Extract the [X, Y] coordinate from the center of the cell holding the provided text.  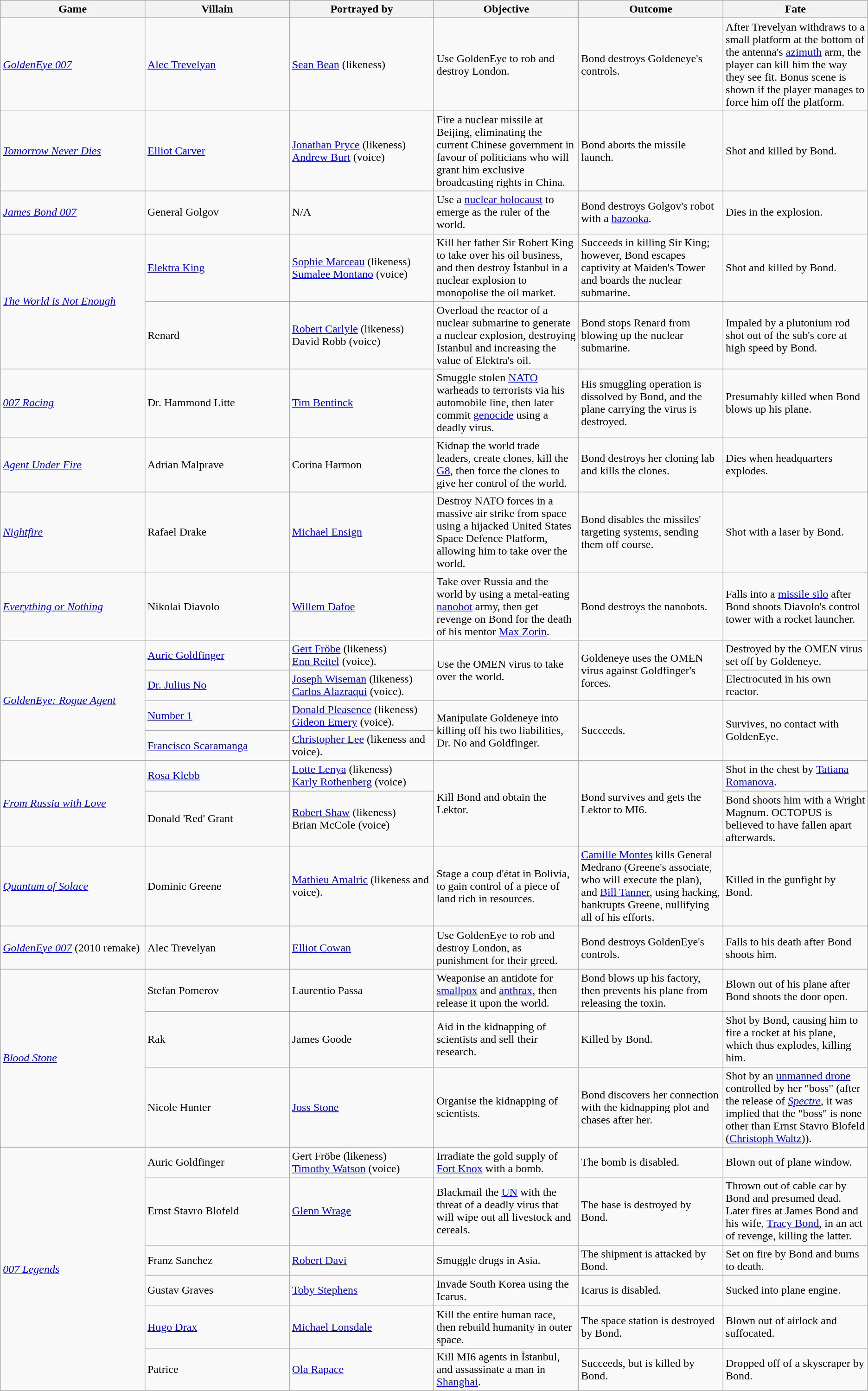
Succeeds. [651, 730]
Irradiate the gold supply of Fort Knox with a bomb. [506, 1162]
Weaponise an antidote for smallpox and anthrax, then release it upon the world. [506, 990]
Michael Lonsdale [362, 1327]
Bond stops Renard from blowing up the nuclear submarine. [651, 335]
Kill her father Sir Robert King to take over his oil business, and then destroy İstanbul in a nuclear explosion to monopolise the oil market. [506, 268]
Organise the kidnapping of scientists. [506, 1107]
Quantum of Solace [73, 887]
Use GoldenEye to rob and destroy London, as punishment for their greed. [506, 948]
Hugo Drax [217, 1327]
The base is destroyed by Bond. [651, 1211]
Use the OMEN virus to take over the world. [506, 670]
GoldenEye 007 [73, 64]
Bond destroys GoldenEye's controls. [651, 948]
Kidnap the world trade leaders, create clones, kill the G8, then force the clones to give her control of the world. [506, 465]
Donald Pleasence (likeness)Gideon Emery (voice). [362, 715]
Nikolai Diavolo [217, 606]
Shot with a laser by Bond. [795, 532]
Succeeds, but is killed by Bond. [651, 1369]
Elliot Carver [217, 151]
Bond destroys Golgov's robot with a bazooka. [651, 212]
Rosa Klebb [217, 776]
Agent Under Fire [73, 465]
Sean Bean (likeness) [362, 64]
Blown out of his plane after Bond shoots the door open. [795, 990]
Kill Bond and obtain the Lektor. [506, 804]
His smuggling operation is dissolved by Bond, and the plane carrying the virus is destroyed. [651, 403]
Survives, no contact with GoldenEye. [795, 730]
Michael Ensign [362, 532]
Game [73, 9]
Adrian Malprave [217, 465]
Goldeneye uses the OMEN virus against Goldfinger's forces. [651, 670]
Destroyed by the OMEN virus set off by Goldeneye. [795, 655]
James Goode [362, 1040]
Gert Fröbe (likeness)Enn Reitel (voice). [362, 655]
The World is Not Enough [73, 301]
Portrayed by [362, 9]
Falls to his death after Bond shoots him. [795, 948]
GoldenEye 007 (2010 remake) [73, 948]
Thrown out of cable car by Bond and presumed dead. Later fires at James Bond and his wife, Tracy Bond, in an act of revenge, killing the latter. [795, 1211]
Joss Stone [362, 1107]
Laurentio Passa [362, 990]
Lotte Lenya (likeness)Karly Rothenberg (voice) [362, 776]
Dropped off of a skyscraper by Bond. [795, 1369]
Robert Shaw (likeness)Brian McCole (voice) [362, 819]
Succeeds in killing Sir King; however, Bond escapes captivity at Maiden's Tower and boards the nuclear submarine. [651, 268]
N/A [362, 212]
Rafael Drake [217, 532]
Dies in the explosion. [795, 212]
Set on fire by Bond and burns to death. [795, 1260]
General Golgov [217, 212]
Shot in the chest by Tatiana Romanova. [795, 776]
The shipment is attacked by Bond. [651, 1260]
Kill MI6 agents in İstanbul, and assassinate a man in Shanghai. [506, 1369]
Robert Carlyle (likeness)David Robb (voice) [362, 335]
Christopher Lee (likeness and voice). [362, 746]
Fate [795, 9]
Bond shoots him with a Wright Magnum. OCTOPUS is believed to have fallen apart afterwards. [795, 819]
Sucked into plane engine. [795, 1290]
Nicole Hunter [217, 1107]
Dies when headquarters explodes. [795, 465]
Rak [217, 1040]
Everything or Nothing [73, 606]
Elektra King [217, 268]
Invade South Korea using the Icarus. [506, 1290]
Corina Harmon [362, 465]
Bond aborts the missile launch. [651, 151]
Blown out of plane window. [795, 1162]
Ola Rapace [362, 1369]
Use a nuclear holocaust to emerge as the ruler of the world. [506, 212]
Impaled by a plutonium rod shot out of the sub's core at high speed by Bond. [795, 335]
Gustav Graves [217, 1290]
Ernst Stavro Blofeld [217, 1211]
Number 1 [217, 715]
Killed in the gunfight by Bond. [795, 887]
Stefan Pomerov [217, 990]
Blood Stone [73, 1058]
Shot by Bond, causing him to fire a rocket at his plane, which thus explodes, killing him. [795, 1040]
The space station is destroyed by Bond. [651, 1327]
Joseph Wiseman (likeness)Carlos Alazraqui (voice). [362, 685]
007 Legends [73, 1269]
Dominic Greene [217, 887]
Sophie Marceau (likeness)Sumalee Montano (voice) [362, 268]
Patrice [217, 1369]
Bond destroys her cloning lab and kills the clones. [651, 465]
Aid in the kidnapping of scientists and sell their research. [506, 1040]
Bond survives and gets the Lektor to MI6. [651, 804]
Robert Davi [362, 1260]
Tim Bentinck [362, 403]
Destroy NATO forces in a massive air strike from space using a hijacked United States Space Defence Platform, allowing him to take over the world. [506, 532]
Bond discovers her connection with the kidnapping plot and chases after her. [651, 1107]
Villain [217, 9]
Smuggle drugs in Asia. [506, 1260]
Tomorrow Never Dies [73, 151]
Overload the reactor of a nuclear submarine to generate a nuclear explosion, destroying Istanbul and increasing the value of Elektra's oil. [506, 335]
Bond disables the missiles' targeting systems, sending them off course. [651, 532]
Killed by Bond. [651, 1040]
Bond destroys the nanobots. [651, 606]
Blackmail the UN with the threat of a deadly virus that will wipe out all livestock and cereals. [506, 1211]
Presumably killed when Bond blows up his plane. [795, 403]
The bomb is disabled. [651, 1162]
Use GoldenEye to rob and destroy London. [506, 64]
Elliot Cowan [362, 948]
Take over Russia and the world by using a metal-eating nanobot army, then get revenge on Bond for the death of his mentor Max Zorin. [506, 606]
Blown out of airlock and suffocated. [795, 1327]
Franz Sanchez [217, 1260]
Renard [217, 335]
From Russia with Love [73, 804]
Francisco Scaramanga [217, 746]
Dr. Julius No [217, 685]
Manipulate Goldeneye into killing off his two liabilities, Dr. No and Goldfinger. [506, 730]
Jonathan Pryce (likeness)Andrew Burt (voice) [362, 151]
Kill the entire human race, then rebuild humanity in outer space. [506, 1327]
Falls into a missile silo after Bond shoots Diavolo's control tower with a rocket launcher. [795, 606]
Bond blows up his factory, then prevents his plane from releasing the toxin. [651, 990]
Gert Fröbe (likeness)Timothy Watson (voice) [362, 1162]
Toby Stephens [362, 1290]
Objective [506, 9]
James Bond 007 [73, 212]
Electrocuted in his own reactor. [795, 685]
Willem Dafoe [362, 606]
Bond destroys Goldeneye's controls. [651, 64]
Icarus is disabled. [651, 1290]
Nightfire [73, 532]
GoldenEye: Rogue Agent [73, 700]
Smuggle stolen NATO warheads to terrorists via his automobile line, then later commit genocide using a deadly virus. [506, 403]
Glenn Wrage [362, 1211]
Stage a coup d'état in Bolivia, to gain control of a piece of land rich in resources. [506, 887]
Dr. Hammond Litte [217, 403]
Donald 'Red' Grant [217, 819]
Mathieu Amalric (likeness and voice). [362, 887]
007 Racing [73, 403]
Outcome [651, 9]
